Provide the (X, Y) coordinate of the cell's center where the given text is located.  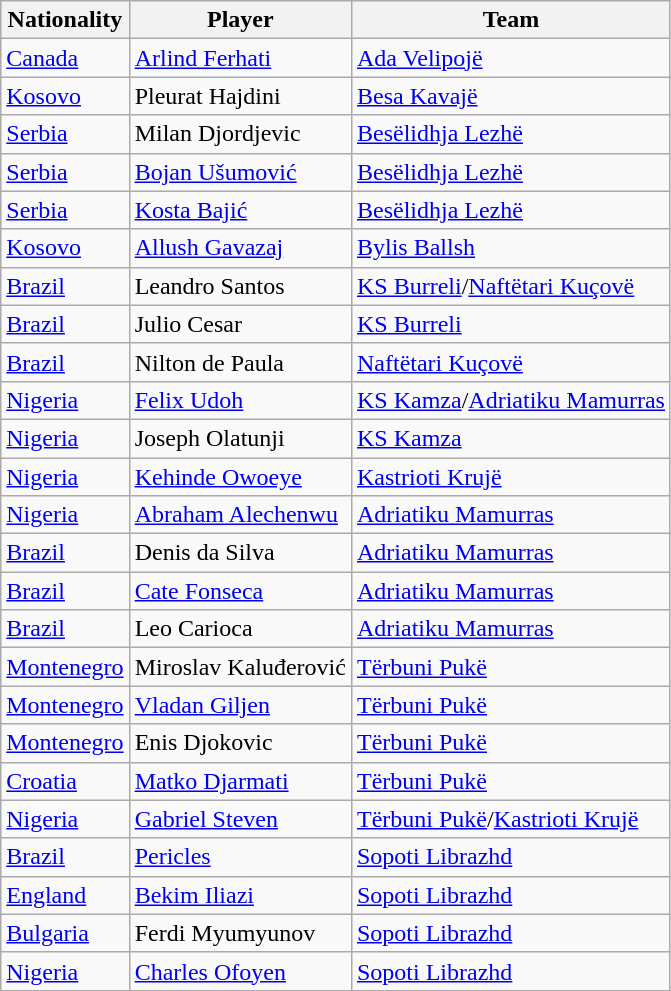
Ferdi Myumyunov (240, 933)
Player (240, 20)
Kehinde Owoeye (240, 477)
Besa Kavajë (510, 96)
Arlind Ferhati (240, 58)
Bylis Ballsh (510, 248)
Abraham Alechenwu (240, 515)
Cate Fonseca (240, 591)
Allush Gavazaj (240, 248)
Leo Carioca (240, 629)
Miroslav Kaluđerović (240, 667)
Nationality (65, 20)
KS Kamza/Adriatiku Mamurras (510, 400)
Bekim Iliazi (240, 895)
Matko Djarmati (240, 781)
Vladan Giljen (240, 705)
England (65, 895)
Kosta Bajić (240, 210)
Milan Djordjevic (240, 134)
Kastrioti Krujë (510, 477)
Tërbuni Pukë/Kastrioti Krujë (510, 819)
Naftëtari Kuçovë (510, 362)
Julio Cesar (240, 324)
Charles Ofoyen (240, 971)
Gabriel Steven (240, 819)
Canada (65, 58)
Team (510, 20)
Pericles (240, 857)
Denis da Silva (240, 553)
KS Burreli/Naftëtari Kuçovë (510, 286)
Bulgaria (65, 933)
Joseph Olatunji (240, 438)
Ada Velipojë (510, 58)
Croatia (65, 781)
Pleurat Hajdini (240, 96)
KS Kamza (510, 438)
KS Burreli (510, 324)
Bojan Ušumović (240, 172)
Enis Djokovic (240, 743)
Leandro Santos (240, 286)
Felix Udoh (240, 400)
Nilton de Paula (240, 362)
